Pinpoint the cell where the given text exists, returning its (X, Y) midpoint coordinate. 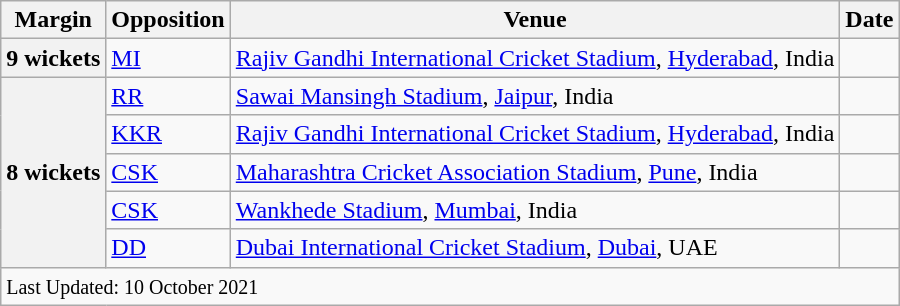
Opposition (168, 20)
Date (870, 20)
8 wickets (54, 172)
Margin (54, 20)
KKR (168, 134)
Venue (535, 20)
Last Updated: 10 October 2021 (450, 286)
Dubai International Cricket Stadium, Dubai, UAE (535, 248)
Wankhede Stadium, Mumbai, India (535, 210)
Sawai Mansingh Stadium, Jaipur, India (535, 96)
Maharashtra Cricket Association Stadium, Pune, India (535, 172)
9 wickets (54, 58)
RR (168, 96)
MI (168, 58)
DD (168, 248)
